Capture the cell that displays the provided text and extract its (x, y) central coordinate. 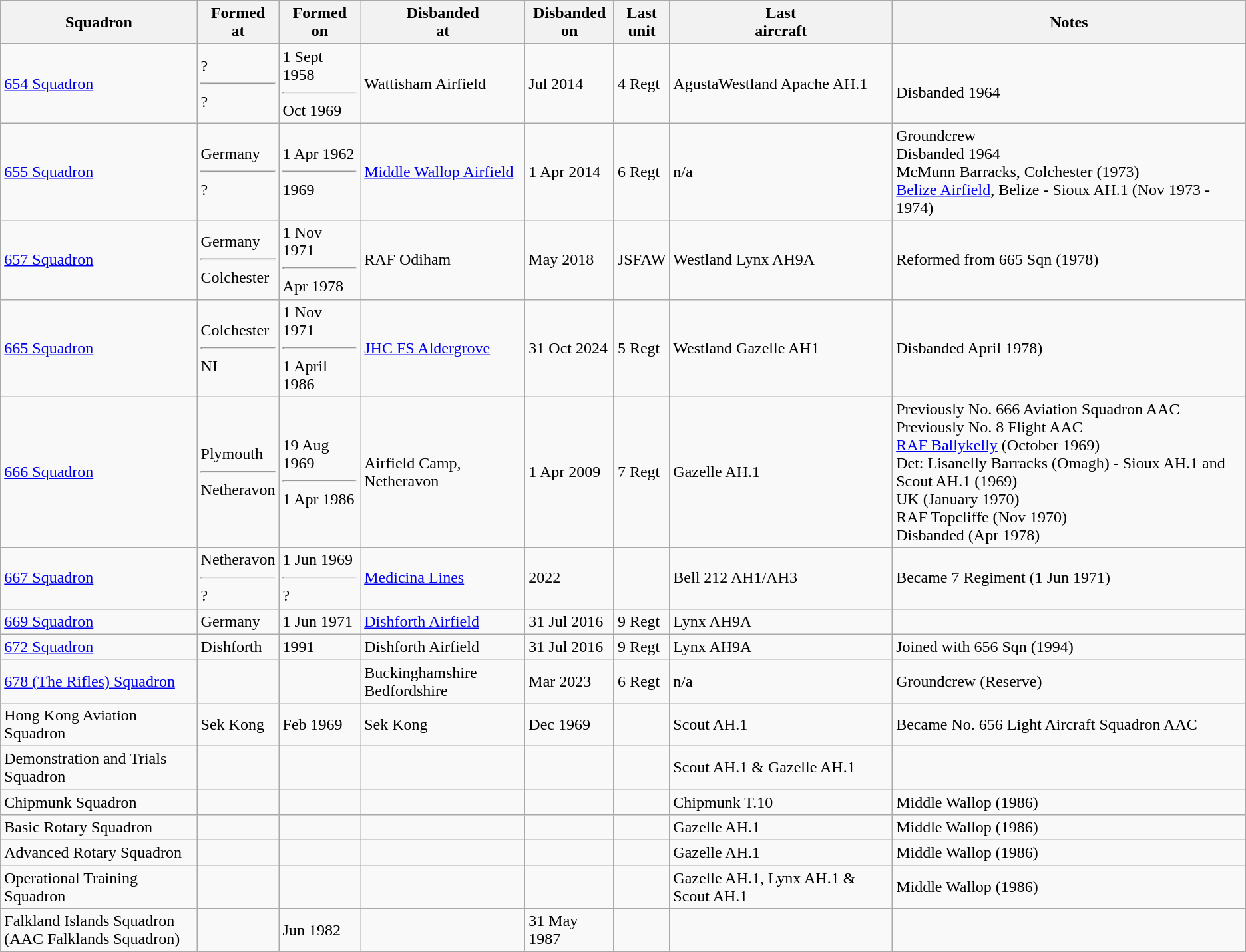
654 Squadron (99, 84)
1991 (319, 647)
Disbanded April 1978) (1069, 348)
Reformed from 665 Sqn (1978) (1069, 259)
Hong Kong Aviation Squadron (99, 724)
1 Apr 2009 (570, 472)
Jul 2014 (570, 84)
2022 (570, 578)
678 (The Rifles) Squadron (99, 681)
AgustaWestland Apache AH.1 (781, 84)
Bell 212 AH1/AH3 (781, 578)
Demonstration and Trials Squadron (99, 768)
Chipmunk Squadron (99, 802)
7 Regt (642, 472)
1 Apr 19621969 (319, 172)
31 Oct 2024 (570, 348)
672 Squadron (99, 647)
RAF Odiham (443, 259)
4 Regt (642, 84)
Groundcrew (Reserve) (1069, 681)
5 Regt (642, 348)
Jun 1982 (319, 930)
669 Squadron (99, 621)
657 Squadron (99, 259)
Feb 1969 (319, 724)
1 Jun 1971 (319, 621)
Formedat (238, 23)
Medicina Lines (443, 578)
31 May 1987 (570, 930)
GroundcrewDisbanded 1964McMunn Barracks, Colchester (1973)Belize Airfield, Belize - Sioux AH.1 (Nov 1973 - 1974) (1069, 172)
Lastaircraft (781, 23)
Disbandedon (570, 23)
Westland Lynx AH9A (781, 259)
Germany (238, 621)
Gazelle AH.1, Lynx AH.1 & Scout AH.1 (781, 887)
Formedon (319, 23)
Dishforth (238, 647)
Scout AH.1 & Gazelle AH.1 (781, 768)
Falkland Islands Squadron(AAC Falklands Squadron) (99, 930)
ColchesterNI (238, 348)
PlymouthNetheravon (238, 472)
Scout AH.1 (781, 724)
GermanyColchester (238, 259)
Became No. 656 Light Aircraft Squadron AAC (1069, 724)
19 Aug 19691 Apr 1986 (319, 472)
Basic Rotary Squadron (99, 828)
655 Squadron (99, 172)
Wattisham Airfield (443, 84)
JHC FS Aldergrove (443, 348)
1 Nov 19711 April 1986 (319, 348)
Became 7 Regiment (1 Jun 1971) (1069, 578)
Advanced Rotary Squadron (99, 853)
667 Squadron (99, 578)
Lastunit (642, 23)
Chipmunk T.10 (781, 802)
1 Sept 1958Oct 1969 (319, 84)
Mar 2023 (570, 681)
1 Nov 1971Apr 1978 (319, 259)
May 2018 (570, 259)
Middle Wallop Airfield (443, 172)
Airfield Camp, Netheravon (443, 472)
Joined with 656 Sqn (1994) (1069, 647)
Netheravon? (238, 578)
1 Jun 1969? (319, 578)
665 Squadron (99, 348)
JSFAW (642, 259)
?? (238, 84)
Disbandedat (443, 23)
666 Squadron (99, 472)
Westland Gazelle AH1 (781, 348)
1 Apr 2014 (570, 172)
Dec 1969 (570, 724)
Operational Training Squadron (99, 887)
Germany? (238, 172)
Squadron (99, 23)
Disbanded 1964 (1069, 84)
Notes (1069, 23)
BuckinghamshireBedfordshire (443, 681)
